Return the [X, Y] coordinate for the center point of the cell that contains the specified text.  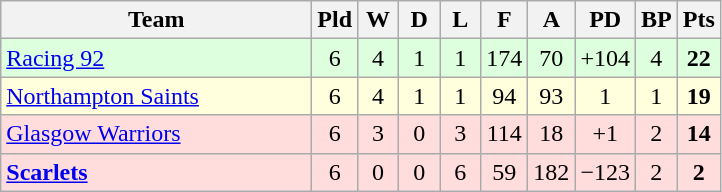
L [460, 20]
22 [698, 58]
174 [504, 58]
94 [504, 96]
19 [698, 96]
18 [552, 134]
D [420, 20]
Scarlets [156, 172]
93 [552, 96]
Team [156, 20]
Glasgow Warriors [156, 134]
+1 [606, 134]
A [552, 20]
BP [656, 20]
PD [606, 20]
F [504, 20]
59 [504, 172]
182 [552, 172]
Pld [335, 20]
Northampton Saints [156, 96]
14 [698, 134]
70 [552, 58]
Racing 92 [156, 58]
Pts [698, 20]
114 [504, 134]
W [378, 20]
+104 [606, 58]
−123 [606, 172]
